Find where the given text appears and provide that cell's center as (X, Y) coordinate. 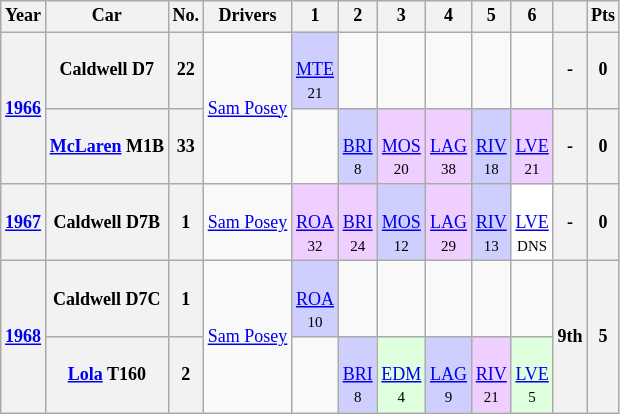
ROA 32 (316, 222)
Lola T160 (106, 375)
RIV 18 (491, 146)
Caldwell D7B (106, 222)
22 (186, 70)
MTE 21 (316, 70)
3 (402, 16)
1967 (24, 222)
No. (186, 16)
Pts (604, 16)
Year (24, 16)
ROA 10 (316, 298)
RIV 21 (491, 375)
LVE DNS (532, 222)
6 (532, 16)
33 (186, 146)
LAG38 (449, 146)
Drivers (247, 16)
BRI 24 (358, 222)
Caldwell D7 (106, 70)
MOS12 (402, 222)
LVE 5 (532, 375)
EDM4 (402, 375)
McLaren M1B (106, 146)
Caldwell D7C (106, 298)
RIV 13 (491, 222)
LAG29 (449, 222)
4 (449, 16)
LAG9 (449, 375)
MOS20 (402, 146)
1966 (24, 108)
1968 (24, 336)
Car (106, 16)
9th (570, 336)
LVE 21 (532, 146)
